Provide the (x, y) coordinate of the cell's center where the given text is located.  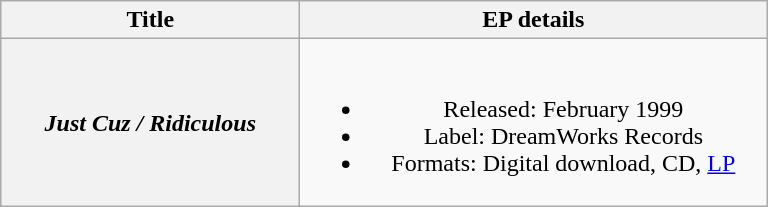
Title (150, 20)
Released: February 1999Label: DreamWorks RecordsFormats: Digital download, CD, LP (534, 122)
EP details (534, 20)
Just Cuz / Ridiculous (150, 122)
